Detect which cell encompasses the target text, then output its (x, y) center coordinate. 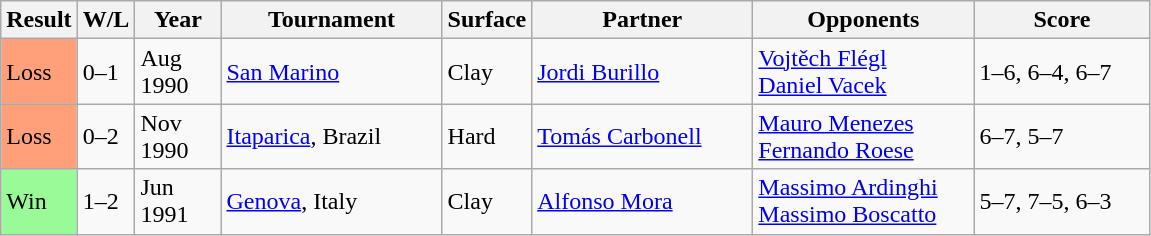
Itaparica, Brazil (332, 136)
Surface (487, 20)
Vojtěch Flégl Daniel Vacek (864, 72)
W/L (106, 20)
Opponents (864, 20)
Nov 1990 (178, 136)
1–6, 6–4, 6–7 (1062, 72)
6–7, 5–7 (1062, 136)
Year (178, 20)
Result (39, 20)
Score (1062, 20)
Tomás Carbonell (642, 136)
Massimo Ardinghi Massimo Boscatto (864, 202)
Aug 1990 (178, 72)
Hard (487, 136)
Tournament (332, 20)
5–7, 7–5, 6–3 (1062, 202)
Win (39, 202)
San Marino (332, 72)
Jordi Burillo (642, 72)
Jun 1991 (178, 202)
Alfonso Mora (642, 202)
1–2 (106, 202)
Mauro Menezes Fernando Roese (864, 136)
Partner (642, 20)
0–1 (106, 72)
0–2 (106, 136)
Genova, Italy (332, 202)
